Identify which cell holds the provided text, then report its (X, Y) central coordinate. 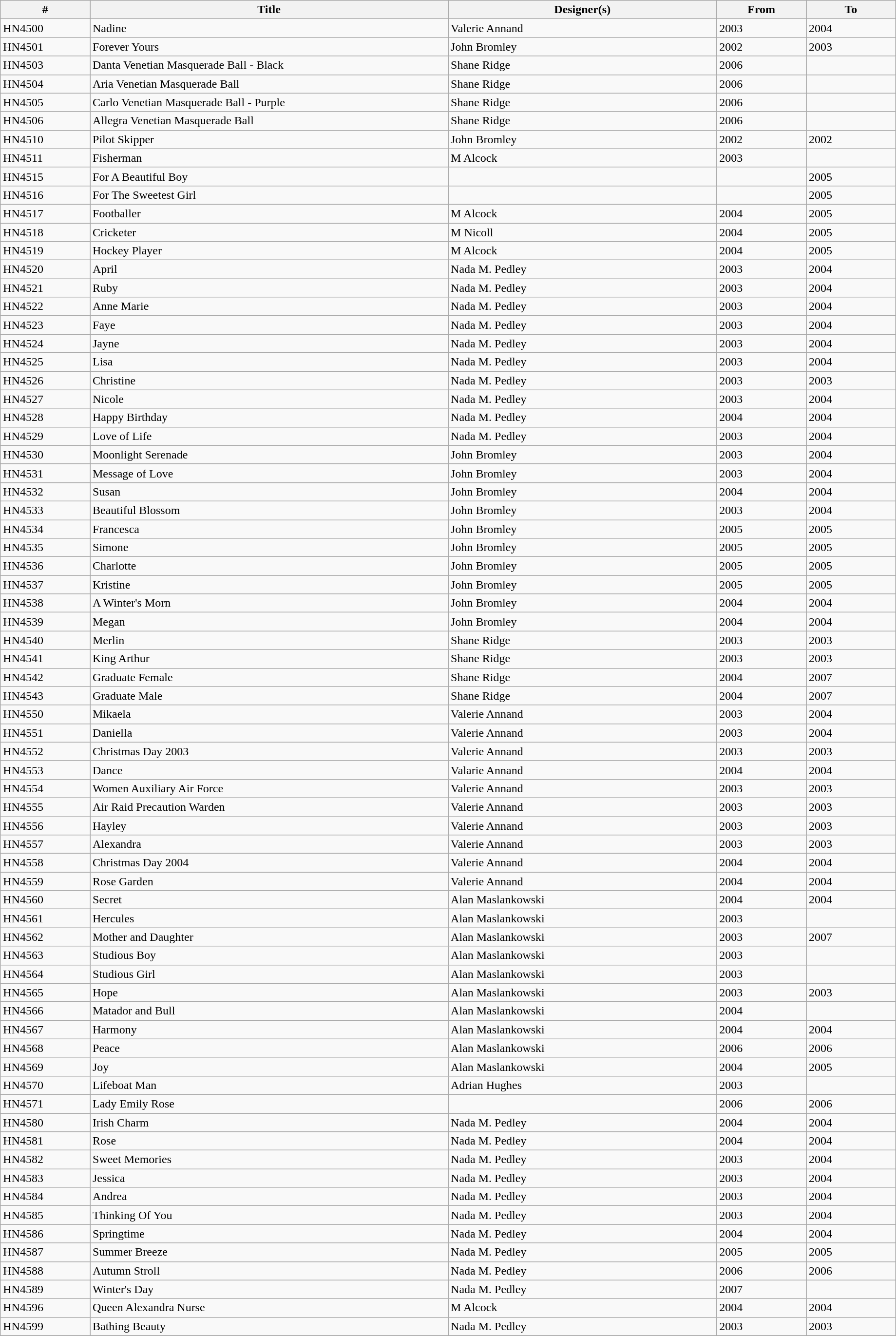
Megan (269, 622)
HN4504 (45, 84)
HN4524 (45, 344)
Christmas Day 2003 (269, 751)
HN4558 (45, 863)
For A Beautiful Boy (269, 176)
Andrea (269, 1197)
HN4554 (45, 788)
Mikaela (269, 714)
Pilot Skipper (269, 139)
HN4525 (45, 362)
HN4528 (45, 418)
Allegra Venetian Masquerade Ball (269, 121)
Matador and Bull (269, 1011)
HN4523 (45, 325)
Springtime (269, 1234)
HN4521 (45, 288)
HN4567 (45, 1030)
HN4551 (45, 733)
HN4562 (45, 937)
HN4538 (45, 603)
Irish Charm (269, 1122)
HN4582 (45, 1160)
Nadine (269, 28)
Carlo Venetian Masquerade Ball - Purple (269, 102)
Winter's Day (269, 1289)
Studious Boy (269, 955)
HN4561 (45, 918)
HN4585 (45, 1215)
HN4599 (45, 1326)
From (762, 10)
HN4570 (45, 1085)
HN4518 (45, 232)
HN4568 (45, 1048)
Graduate Male (269, 696)
Kristine (269, 585)
Susan (269, 492)
Footballer (269, 213)
Women Auxiliary Air Force (269, 788)
Harmony (269, 1030)
HN4505 (45, 102)
Daniella (269, 733)
HN4516 (45, 195)
HN4565 (45, 992)
HN4503 (45, 65)
HN4543 (45, 696)
Simone (269, 548)
Charlotte (269, 566)
HN4586 (45, 1234)
Hercules (269, 918)
HN4511 (45, 158)
HN4531 (45, 473)
HN4559 (45, 881)
HN4535 (45, 548)
To (851, 10)
HN4566 (45, 1011)
HN4529 (45, 436)
Francesca (269, 529)
Joy (269, 1067)
Christine (269, 381)
Hope (269, 992)
HN4563 (45, 955)
HN4515 (45, 176)
HN4587 (45, 1252)
Fisherman (269, 158)
Hockey Player (269, 251)
Happy Birthday (269, 418)
Graduate Female (269, 677)
For The Sweetest Girl (269, 195)
Lady Emily Rose (269, 1104)
HN4541 (45, 659)
Dance (269, 770)
HN4536 (45, 566)
Mother and Daughter (269, 937)
HN4537 (45, 585)
Merlin (269, 640)
Love of Life (269, 436)
HN4556 (45, 826)
Adrian Hughes (583, 1085)
Anne Marie (269, 306)
Lifeboat Man (269, 1085)
Moonlight Serenade (269, 455)
Ruby (269, 288)
HN4552 (45, 751)
HN4526 (45, 381)
Aria Venetian Masquerade Ball (269, 84)
Designer(s) (583, 10)
HN4539 (45, 622)
HN4564 (45, 974)
Summer Breeze (269, 1252)
A Winter's Morn (269, 603)
HN4581 (45, 1141)
Christmas Day 2004 (269, 863)
Message of Love (269, 473)
Jessica (269, 1178)
King Arthur (269, 659)
Rose (269, 1141)
HN4550 (45, 714)
Title (269, 10)
HN4571 (45, 1104)
HN4555 (45, 807)
Studious Girl (269, 974)
HN4532 (45, 492)
Lisa (269, 362)
Danta Venetian Masquerade Ball - Black (269, 65)
Alexandra (269, 844)
HN4589 (45, 1289)
HN4540 (45, 640)
Air Raid Precaution Warden (269, 807)
HN4583 (45, 1178)
HN4527 (45, 399)
HN4533 (45, 510)
Valarie Annand (583, 770)
Jayne (269, 344)
Cricketer (269, 232)
Faye (269, 325)
HN4560 (45, 900)
HN4520 (45, 269)
HN4517 (45, 213)
HN4530 (45, 455)
Rose Garden (269, 881)
HN4510 (45, 139)
HN4534 (45, 529)
Thinking Of You (269, 1215)
HN4557 (45, 844)
Forever Yours (269, 47)
HN4580 (45, 1122)
Hayley (269, 826)
Beautiful Blossom (269, 510)
HN4596 (45, 1308)
HN4522 (45, 306)
M Nicoll (583, 232)
April (269, 269)
HN4553 (45, 770)
HN4584 (45, 1197)
Queen Alexandra Nurse (269, 1308)
Bathing Beauty (269, 1326)
HN4588 (45, 1271)
HN4506 (45, 121)
HN4542 (45, 677)
Autumn Stroll (269, 1271)
Peace (269, 1048)
# (45, 10)
HN4501 (45, 47)
Secret (269, 900)
HN4519 (45, 251)
Sweet Memories (269, 1160)
Nicole (269, 399)
HN4500 (45, 28)
HN4569 (45, 1067)
